Detect which cell encompasses the target text, then output its [x, y] center coordinate. 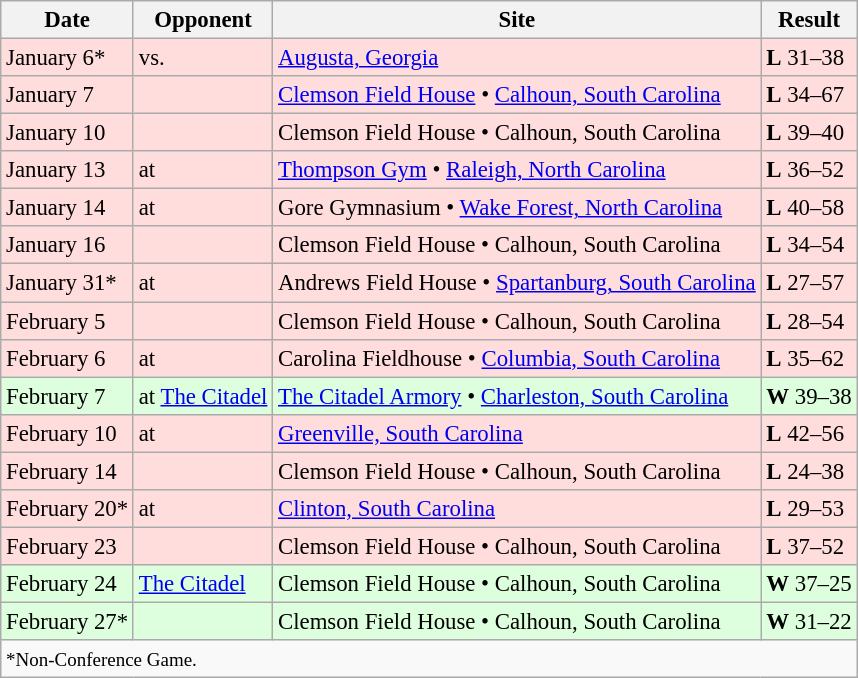
Thompson Gym • Raleigh, North Carolina [517, 170]
L 24–38 [809, 471]
Gore Gymnasium • Wake Forest, North Carolina [517, 208]
January 6* [68, 58]
February 5 [68, 321]
The Citadel Armory • Charleston, South Carolina [517, 396]
L 31–38 [809, 58]
January 7 [68, 95]
L 27–57 [809, 283]
Result [809, 20]
W 31–22 [809, 621]
February 20* [68, 509]
*Non-Conference Game. [429, 659]
January 13 [68, 170]
L 36–52 [809, 170]
L 29–53 [809, 509]
Opponent [202, 20]
January 14 [68, 208]
L 40–58 [809, 208]
at The Citadel [202, 396]
The Citadel [202, 584]
February 24 [68, 584]
Greenville, South Carolina [517, 433]
L 35–62 [809, 358]
L 34–67 [809, 95]
February 14 [68, 471]
January 10 [68, 133]
L 37–52 [809, 546]
February 23 [68, 546]
L 39–40 [809, 133]
February 27* [68, 621]
Site [517, 20]
Clinton, South Carolina [517, 509]
L 28–54 [809, 321]
January 31* [68, 283]
February 6 [68, 358]
vs. [202, 58]
February 10 [68, 433]
Carolina Fieldhouse • Columbia, South Carolina [517, 358]
L 42–56 [809, 433]
W 37–25 [809, 584]
Augusta, Georgia [517, 58]
Andrews Field House • Spartanburg, South Carolina [517, 283]
L 34–54 [809, 245]
January 16 [68, 245]
February 7 [68, 396]
W 39–38 [809, 396]
Date [68, 20]
